Capture the cell that displays the provided text and extract its [x, y] central coordinate. 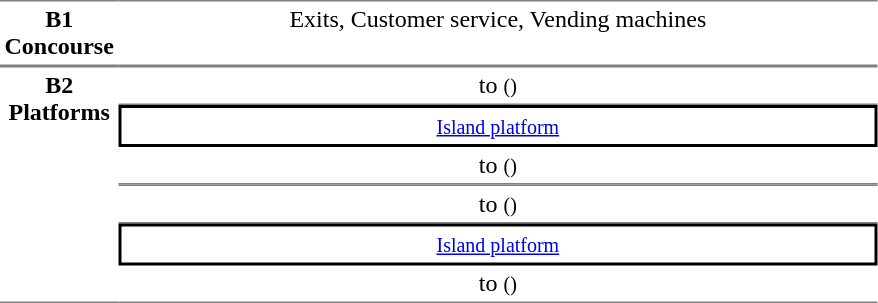
B2Platforms [59, 184]
B1Concourse [59, 33]
Exits, Customer service, Vending machines [498, 33]
